Scan for the cell matching the given text and deliver its [X, Y] coordinate at center. 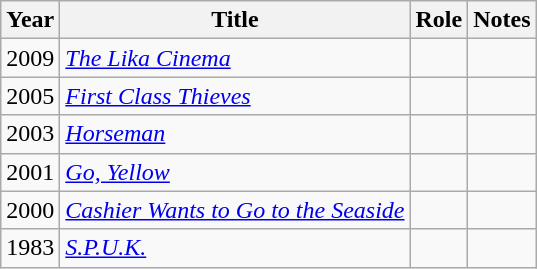
The Lika Cinema [235, 58]
Role [439, 20]
2009 [30, 58]
2001 [30, 172]
Cashier Wants to Go to the Seaside [235, 210]
1983 [30, 248]
Horseman [235, 134]
Notes [502, 20]
2000 [30, 210]
First Class Thieves [235, 96]
2003 [30, 134]
Go, Yellow [235, 172]
Year [30, 20]
Title [235, 20]
2005 [30, 96]
S.P.U.K. [235, 248]
